Scan for the cell matching the given text and deliver its (X, Y) coordinate at center. 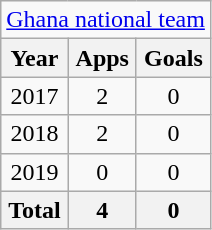
Apps (102, 58)
4 (102, 210)
2017 (34, 96)
Goals (173, 58)
2019 (34, 172)
Ghana national team (106, 20)
Total (34, 210)
2018 (34, 134)
Year (34, 58)
